Output the (X, Y) coordinate of the center of the cell containing the given text.  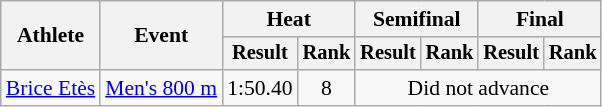
Men's 800 m (161, 88)
8 (327, 88)
Heat (288, 19)
Brice Etès (50, 88)
Did not advance (478, 88)
Athlete (50, 36)
Semifinal (416, 19)
Event (161, 36)
1:50.40 (260, 88)
Final (540, 19)
